Locate the cell with the specified text and output its (x, y) center coordinate. 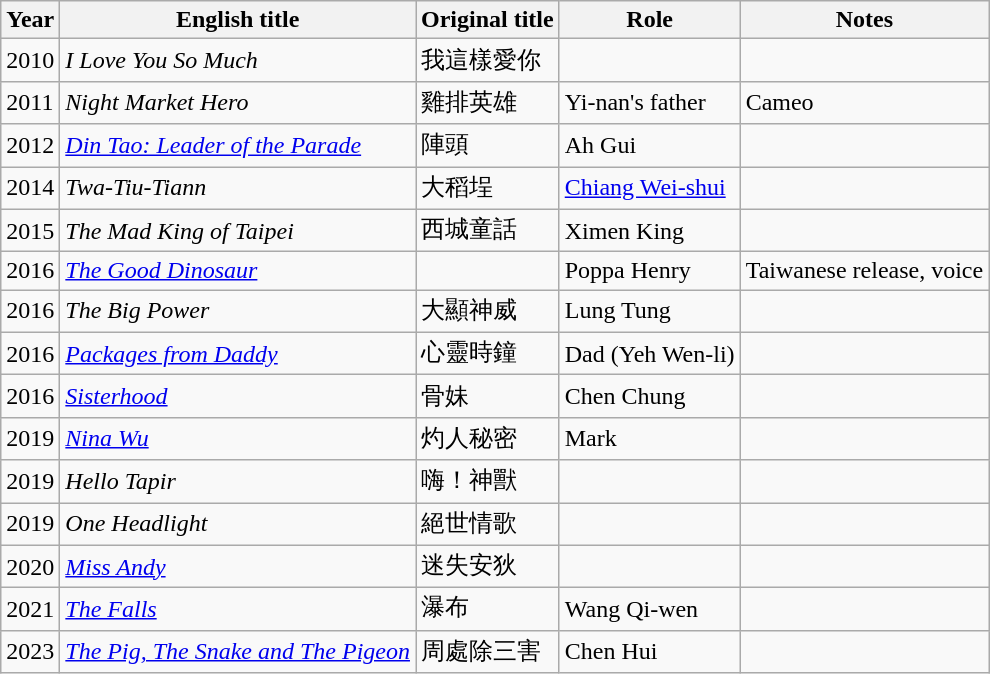
骨妹 (488, 396)
2014 (30, 188)
Lung Tung (650, 312)
2020 (30, 566)
我這樣愛你 (488, 60)
西城童話 (488, 230)
2021 (30, 610)
Twa-Tiu-Tiann (238, 188)
The Big Power (238, 312)
Nina Wu (238, 438)
Hello Tapir (238, 482)
大顯神威 (488, 312)
陣頭 (488, 146)
Night Market Hero (238, 102)
The Good Dinosaur (238, 271)
One Headlight (238, 524)
2010 (30, 60)
Original title (488, 20)
2012 (30, 146)
迷失安狄 (488, 566)
English title (238, 20)
Notes (864, 20)
周處除三害 (488, 652)
Year (30, 20)
The Mad King of Taipei (238, 230)
絕世情歌 (488, 524)
Chiang Wei-shui (650, 188)
Poppa Henry (650, 271)
Sisterhood (238, 396)
2023 (30, 652)
灼人秘密 (488, 438)
Chen Chung (650, 396)
Ah Gui (650, 146)
Chen Hui (650, 652)
心靈時鐘 (488, 354)
大稻埕 (488, 188)
The Pig, The Snake and The Pigeon (238, 652)
Wang Qi-wen (650, 610)
2011 (30, 102)
2015 (30, 230)
Ximen King (650, 230)
I Love You So Much (238, 60)
Yi-nan's father (650, 102)
Mark (650, 438)
Din Tao: Leader of the Parade (238, 146)
Dad (Yeh Wen-li) (650, 354)
嗨！神獸 (488, 482)
Cameo (864, 102)
The Falls (238, 610)
瀑布 (488, 610)
Miss Andy (238, 566)
Role (650, 20)
Taiwanese release, voice (864, 271)
雞排英雄 (488, 102)
Packages from Daddy (238, 354)
